Find where the given text appears and provide that cell's center as (X, Y) coordinate. 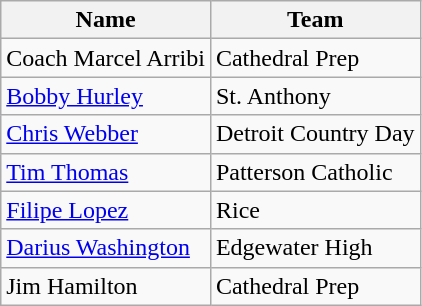
Team (315, 20)
Filipe Lopez (106, 210)
Rice (315, 210)
Bobby Hurley (106, 96)
St. Anthony (315, 96)
Coach Marcel Arribi (106, 58)
Darius Washington (106, 248)
Chris Webber (106, 134)
Patterson Catholic (315, 172)
Detroit Country Day (315, 134)
Tim Thomas (106, 172)
Edgewater High (315, 248)
Jim Hamilton (106, 286)
Name (106, 20)
